Extract the (x, y) coordinate from the center of the cell holding the provided text.  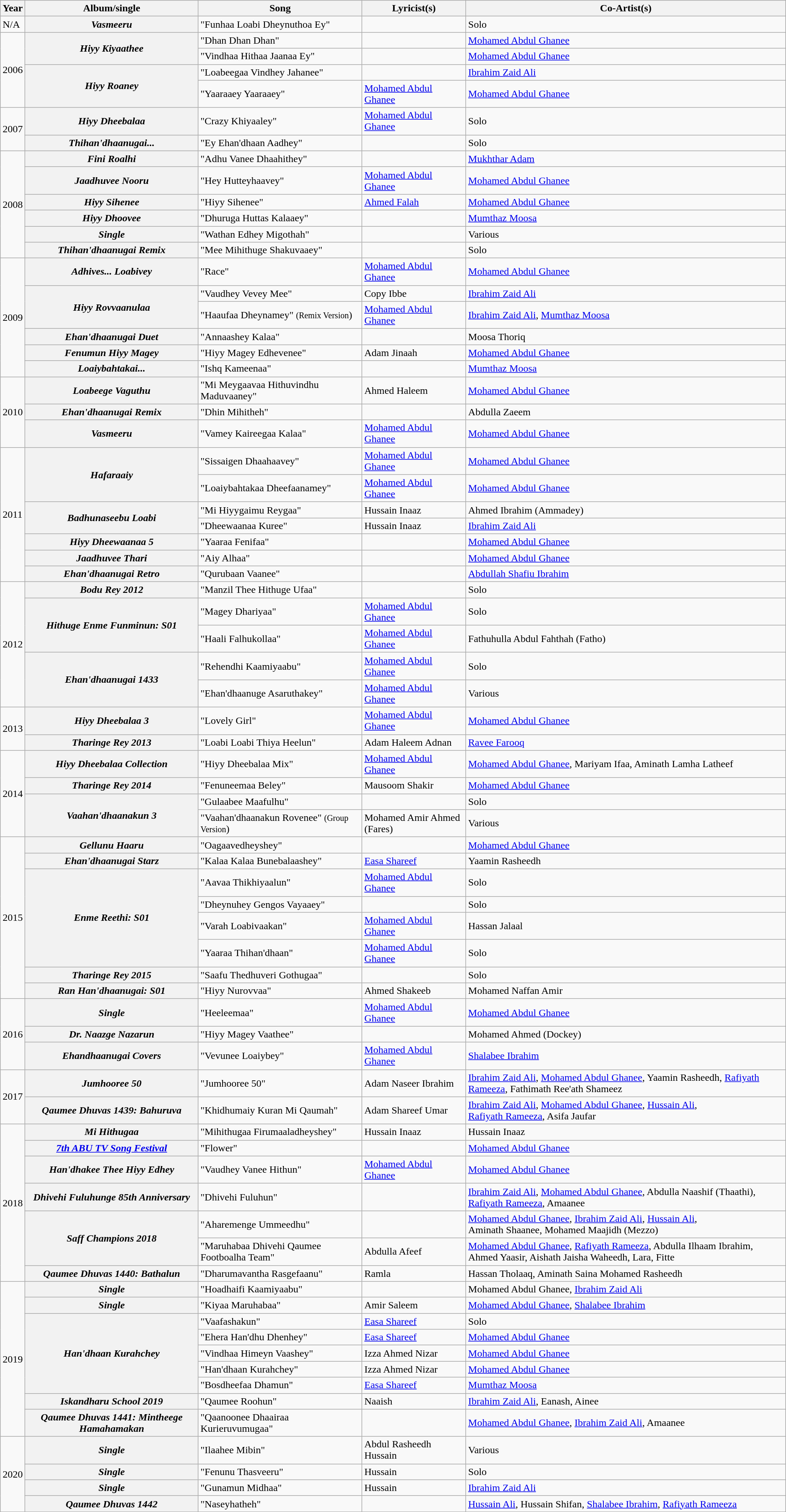
Hiyy Rovvaanulaa (112, 307)
"Fenunu Thasveeru" (280, 1472)
Ehan'dhaanugai 1433 (112, 680)
"Crazy Khiyaaley" (280, 121)
Ehan'dhaanugai Remix (112, 412)
"Bosdheefaa Dhamun" (280, 1385)
2016 (13, 1034)
Naaish (414, 1401)
Fenumun Hiyy Magey (112, 353)
"Ehera Han'dhu Dhenhey" (280, 1337)
Bodu Rey 2012 (112, 590)
Abdullah Shafiu Ibrahim (626, 574)
2014 (13, 794)
Jaadhuvee Thari (112, 558)
2009 (13, 317)
"Magey Dhariyaa" (280, 611)
"Gulaabee Maafulhu" (280, 802)
Abdulla Zaeem (626, 412)
"Vevunee Loaiybey" (280, 1056)
Hiyy Dheebalaa (112, 121)
Amir Saleem (414, 1305)
Dr. Naazge Nazarun (112, 1034)
Song (280, 8)
"Manzil Thee Hithuge Ufaa" (280, 590)
"Yaaraa Thihan'dhaan" (280, 953)
Hithuge Enme Funminun: S01 (112, 625)
"Hiyy Dheebalaa Mix" (280, 764)
Thihan'dhaanugai Remix (112, 250)
2010 (13, 412)
2017 (13, 1097)
Mohamed Abdul Ghanee, Ibrahim Zaid Ali, Hussain Ali,Aminath Shaanee, Mohamed Maajidh (Mezzo) (626, 1224)
Tharinge Rey 2013 (112, 742)
Mausoom Shakir (414, 786)
Ehan'dhaanugai Retro (112, 574)
Abdul Rasheedh Hussain (414, 1450)
"Loabi Loabi Thiya Heelun" (280, 742)
Qaumee Dhuvas 1440: Bathalun (112, 1274)
"Vamey Kaireegaa Kalaa" (280, 433)
"Vaudhey Vevey Mee" (280, 293)
"Aharemenge Ummeedhu" (280, 1224)
Tharinge Rey 2014 (112, 786)
Mohamed Abdul Ghanee, Shalabee Ibrahim (626, 1305)
"Yaaraaey Yaaraaey" (280, 94)
Ibrahim Zaid Ali, Mumthaz Moosa (626, 315)
Mohamed Abdul Ghanee, Ibrahim Zaid Ali, Amaanee (626, 1423)
Abdulla Afeef (414, 1251)
Hassan Tholaaq, Aminath Saina Mohamed Rasheedh (626, 1274)
"Sissaigen Dhaahaavey" (280, 461)
"Race" (280, 272)
"Dhan Dhan Dhan" (280, 40)
"Saafu Thedhuveri Gothugaa" (280, 975)
Mohamed Amir Ahmed (Fares) (414, 823)
Jaadhuvee Nooru (112, 181)
Tharinge Rey 2015 (112, 975)
Han'dhakee Thee Hiyy Edhey (112, 1170)
"Rehendhi Kaamiyaabu" (280, 666)
Mohamed Abdul Ghanee, Ibrahim Zaid Ali (626, 1289)
Ahmed Falah (414, 202)
Ehandhaanugai Covers (112, 1056)
"Jumhooree 50" (280, 1083)
"Ilaahee Mibin" (280, 1450)
"Haaufaa Dheynamey" (Remix Version) (280, 315)
Hiyy Dheewaanaa 5 (112, 542)
"Naseyhatheh" (280, 1504)
"Mee Mihithuge Shakuvaaey" (280, 250)
Moosa Thoriq (626, 337)
"Aavaa Thikhiyaalun" (280, 883)
"Vaafashakun" (280, 1321)
Qaumee Dhuvas 1442 (112, 1504)
"Dhivehi Fuluhun" (280, 1197)
"Mi Meygaavaa Hithuvindhu Maduvaaney" (280, 390)
"Dhin Mihitheh" (280, 412)
"Mi Hiyygaimu Reygaa" (280, 510)
"Ey Ehan'dhaan Aadhey" (280, 143)
Year (13, 8)
"Lovely Girl" (280, 721)
2018 (13, 1203)
Qaumee Dhuvas 1439: Bahuruva (112, 1110)
2020 (13, 1474)
"Funhaa Loabi Dheynuthoa Ey" (280, 24)
"Qurubaan Vaanee" (280, 574)
Loabeege Vaguthu (112, 390)
"Fenuneemaa Beley" (280, 786)
Han'dhaan Kurahchey (112, 1353)
Shalabee Ibrahim (626, 1056)
2019 (13, 1359)
"Gunamun Midhaa" (280, 1488)
2013 (13, 729)
Ibrahim Zaid Ali, Mohamed Abdul Ghanee, Abdulla Naashif (Thaathi),Rafiyath Rameeza, Amaanee (626, 1197)
2006 (13, 70)
Ran Han'dhaanugai: S01 (112, 991)
Jumhooree 50 (112, 1083)
"Ishq Kameenaa" (280, 369)
"Varah Loabivaakan" (280, 926)
Hiyy Dhoovee (112, 218)
Hiyy Dheebalaa 3 (112, 721)
"Vaahan'dhaanakun Rovenee" (Group Version) (280, 823)
"Mihithugaa Firumaaladheyshey" (280, 1132)
Enme Reethi: S01 (112, 918)
Badhunaseebu Loabi (112, 518)
Ahmed Haleem (414, 390)
"Vindhaa Hithaa Jaanaa Ey" (280, 56)
Album/single (112, 8)
Hiyy Roaney (112, 86)
Hiyy Dheebalaa Collection (112, 764)
Mukhthar Adam (626, 159)
"Vaudhey Vanee Hithun" (280, 1170)
Lyricist(s) (414, 8)
Ehan'dhaanugai Duet (112, 337)
Adam Haleem Adnan (414, 742)
Fathuhulla Abdul Fahthah (Fatho) (626, 639)
"Dhuruga Huttas Kalaaey" (280, 218)
"Oagaavedheyshey" (280, 845)
7th ABU TV Song Festival (112, 1148)
"Khidhumaiy Kuran Mi Qaumah" (280, 1110)
"Dheynuhey Gengos Vayaaey" (280, 904)
Ibrahim Zaid Ali, Mohamed Abdul Ghanee, Hussain Ali,Rafiyath Rameeza, Asifa Jaufar (626, 1110)
Mohamed Naffan Amir (626, 991)
Copy Ibbe (414, 293)
"Qaanoonee Dhaairaa Kurieruvumugaa" (280, 1423)
Qaumee Dhuvas 1441: Mintheege Hamahamakan (112, 1423)
"Hiyy Magey Vaathee" (280, 1034)
"Annaashey Kalaa" (280, 337)
Adam Jinaah (414, 353)
"Vindhaa Himeyn Vaashey" (280, 1353)
Ahmed Shakeeb (414, 991)
N/A (13, 24)
Hafaraaiy (112, 474)
Saff Champions 2018 (112, 1238)
Hiyy Sihenee (112, 202)
2008 (13, 204)
2011 (13, 514)
"Haali Falhukollaa" (280, 639)
Mohamed Abdul Ghanee, Rafiyath Rameeza, Abdulla Ilhaam Ibrahim,Ahmed Yaasir, Aishath Jaisha Waheedh, Lara, Fitte (626, 1251)
Ibrahim Zaid Ali, Mohamed Abdul Ghanee, Yaamin Rasheedh, Rafiyath Rameeza, Fathimath Ree'ath Shameez (626, 1083)
"Kiyaa Maruhabaa" (280, 1305)
Gellunu Haaru (112, 845)
"Loaiybahtakaa Dheefaanamey" (280, 488)
Hiyy Kiyaathee (112, 48)
Adam Naseer Ibrahim (414, 1083)
2012 (13, 645)
"Flower" (280, 1148)
Ravee Farooq (626, 742)
Dhivehi Fuluhunge 85th Anniversary (112, 1197)
Ramla (414, 1274)
"Maruhabaa Dhivehi Qaumee Footboalha Team" (280, 1251)
"Loabeegaa Vindhey Jahanee" (280, 72)
"Wathan Edhey Migothah" (280, 234)
Ahmed Ibrahim (Ammadey) (626, 510)
Yaamin Rasheedh (626, 861)
Hussain Ali, Hussain Shifan, Shalabee Ibrahim, Rafiyath Rameeza (626, 1504)
"Hiyy Sihenee" (280, 202)
Fini Roalhi (112, 159)
Mi Hithugaa (112, 1132)
"Han'dhaan Kurahchey" (280, 1369)
"Ehan'dhaanuge Asaruthakey" (280, 694)
"Adhu Vanee Dhaahithey" (280, 159)
"Hoadhaifi Kaamiyaabu" (280, 1289)
"Qaumee Roohun" (280, 1401)
Ehan'dhaanugai Starz (112, 861)
"Aiy Alhaa" (280, 558)
"Hiyy Nurovvaa" (280, 991)
"Heeleemaa" (280, 1013)
Mohamed Abdul Ghanee, Mariyam Ifaa, Aminath Lamha Latheef (626, 764)
Vaahan'dhaanakun 3 (112, 815)
"Kalaa Kalaa Bunebalaashey" (280, 861)
"Yaaraa Fenifaa" (280, 542)
Iskandharu School 2019 (112, 1401)
"Dheewaanaa Kuree" (280, 526)
Ibrahim Zaid Ali, Eanash, Ainee (626, 1401)
"Hey Hutteyhaavey" (280, 181)
2015 (13, 918)
Adam Shareef Umar (414, 1110)
"Dharumavantha Rasgefaanu" (280, 1274)
Mohamed Ahmed (Dockey) (626, 1034)
Hassan Jalaal (626, 926)
Loaiybahtakai... (112, 369)
Thihan'dhaanugai... (112, 143)
2007 (13, 129)
Adhives... Loabivey (112, 272)
Co-Artist(s) (626, 8)
"Hiyy Magey Edhevenee" (280, 353)
